Search for the cell housing the specified text and yield its (x, y) center coordinate. 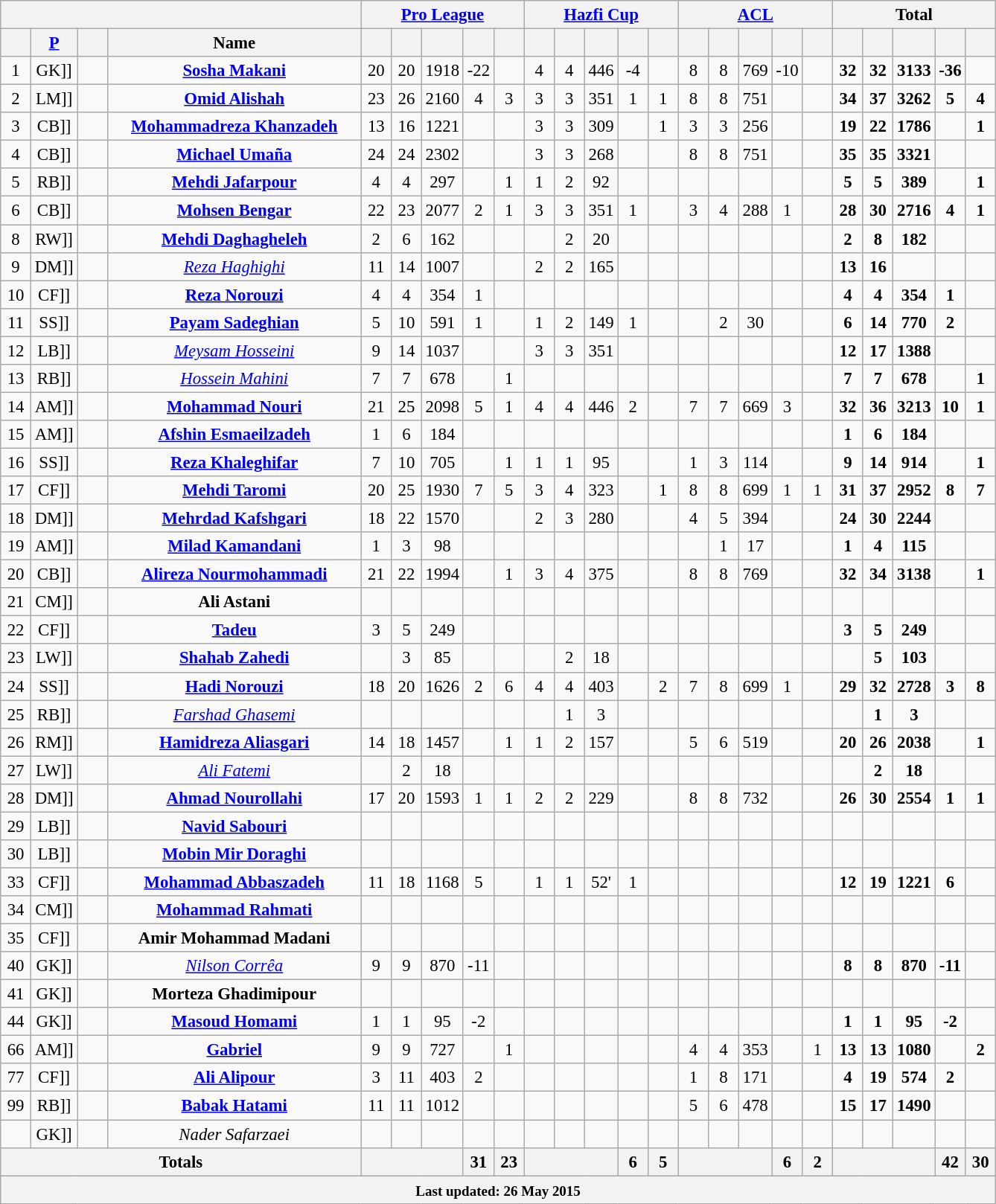
1994 (442, 574)
85 (442, 659)
LM]] (54, 99)
Gabriel (234, 1050)
574 (914, 1078)
-22 (478, 71)
Mohammad Abbaszadeh (234, 882)
288 (755, 211)
RM]] (54, 742)
Mehdi Jafarpour (234, 182)
-10 (788, 71)
Pro League (442, 15)
389 (914, 182)
669 (755, 406)
P (54, 43)
3133 (914, 71)
2098 (442, 406)
36 (878, 406)
478 (755, 1106)
323 (601, 490)
3262 (914, 99)
1388 (914, 350)
1786 (914, 127)
1593 (442, 798)
Ali Fatemi (234, 770)
229 (601, 798)
103 (914, 659)
394 (755, 519)
Ali Astani (234, 602)
99 (16, 1106)
Amir Mohammad Madani (234, 938)
Ali Alipour (234, 1078)
2716 (914, 211)
1930 (442, 490)
Reza Haghighi (234, 266)
1012 (442, 1106)
114 (755, 462)
157 (601, 742)
Meysam Hosseini (234, 350)
33 (16, 882)
ACL (756, 15)
115 (914, 546)
162 (442, 239)
914 (914, 462)
Mehdi Taromi (234, 490)
Hamidreza Aliasgari (234, 742)
165 (601, 266)
591 (442, 322)
Nilson Corrêa (234, 966)
Mohammad Rahmati (234, 910)
3213 (914, 406)
182 (914, 239)
1007 (442, 266)
1168 (442, 882)
42 (950, 1162)
1918 (442, 71)
2728 (914, 686)
Omid Alishah (234, 99)
Farshad Ghasemi (234, 714)
268 (601, 155)
705 (442, 462)
297 (442, 182)
27 (16, 770)
353 (755, 1050)
2244 (914, 519)
Last updated: 26 May 2015 (499, 1190)
40 (16, 966)
44 (16, 1022)
727 (442, 1050)
Shahab Zahedi (234, 659)
Mohsen Bengar (234, 211)
2038 (914, 742)
1080 (914, 1050)
98 (442, 546)
2554 (914, 798)
Masoud Homami (234, 1022)
Payam Sadeghian (234, 322)
1570 (442, 519)
-4 (633, 71)
770 (914, 322)
Sosha Makani (234, 71)
149 (601, 322)
2302 (442, 155)
Hadi Norouzi (234, 686)
Navid Sabouri (234, 826)
Mohammadreza Khanzadeh (234, 127)
Hazfi Cup (601, 15)
Total (914, 15)
Reza Norouzi (234, 295)
375 (601, 574)
Tadeu (234, 630)
171 (755, 1078)
Reza Khaleghifar (234, 462)
Totals (181, 1162)
Afshin Esmaeilzadeh (234, 435)
Morteza Ghadimipour (234, 994)
Hossein Mahini (234, 379)
1626 (442, 686)
Alireza Nourmohammadi (234, 574)
66 (16, 1050)
1490 (914, 1106)
Michael Umaña (234, 155)
Babak Hatami (234, 1106)
Nader Safarzaei (234, 1134)
77 (16, 1078)
732 (755, 798)
41 (16, 994)
2952 (914, 490)
3321 (914, 155)
256 (755, 127)
Mehdi Daghagheleh (234, 239)
Mobin Mir Doraghi (234, 854)
280 (601, 519)
RW]] (54, 239)
1457 (442, 742)
309 (601, 127)
52' (601, 882)
1037 (442, 350)
-36 (950, 71)
Milad Kamandani (234, 546)
92 (601, 182)
Name (234, 43)
Mohammad Nouri (234, 406)
Mehrdad Kafshgari (234, 519)
Ahmad Nourollahi (234, 798)
519 (755, 742)
3138 (914, 574)
2077 (442, 211)
2160 (442, 99)
